Detect which cell encompasses the target text, then output its [X, Y] center coordinate. 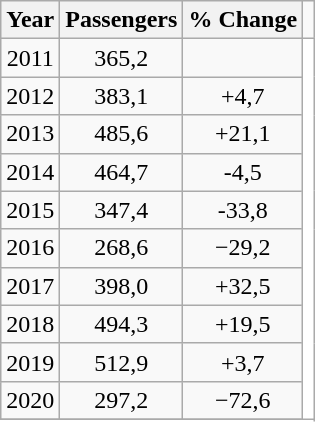
2020 [30, 400]
2015 [30, 210]
Passengers [122, 20]
2012 [30, 96]
268,6 [122, 248]
2013 [30, 134]
2011 [30, 58]
2018 [30, 324]
−72,6 [243, 400]
2016 [30, 248]
Year [30, 20]
+19,5 [243, 324]
% Change [243, 20]
+4,7 [243, 96]
-4,5 [243, 172]
+21,1 [243, 134]
2019 [30, 362]
464,7 [122, 172]
485,6 [122, 134]
−29,2 [243, 248]
494,3 [122, 324]
297,2 [122, 400]
+32,5 [243, 286]
-33,8 [243, 210]
2014 [30, 172]
+3,7 [243, 362]
347,4 [122, 210]
512,9 [122, 362]
2017 [30, 286]
383,1 [122, 96]
365,2 [122, 58]
398,0 [122, 286]
